For the text-containing cell, return its midpoint in [X, Y] coordinate format. 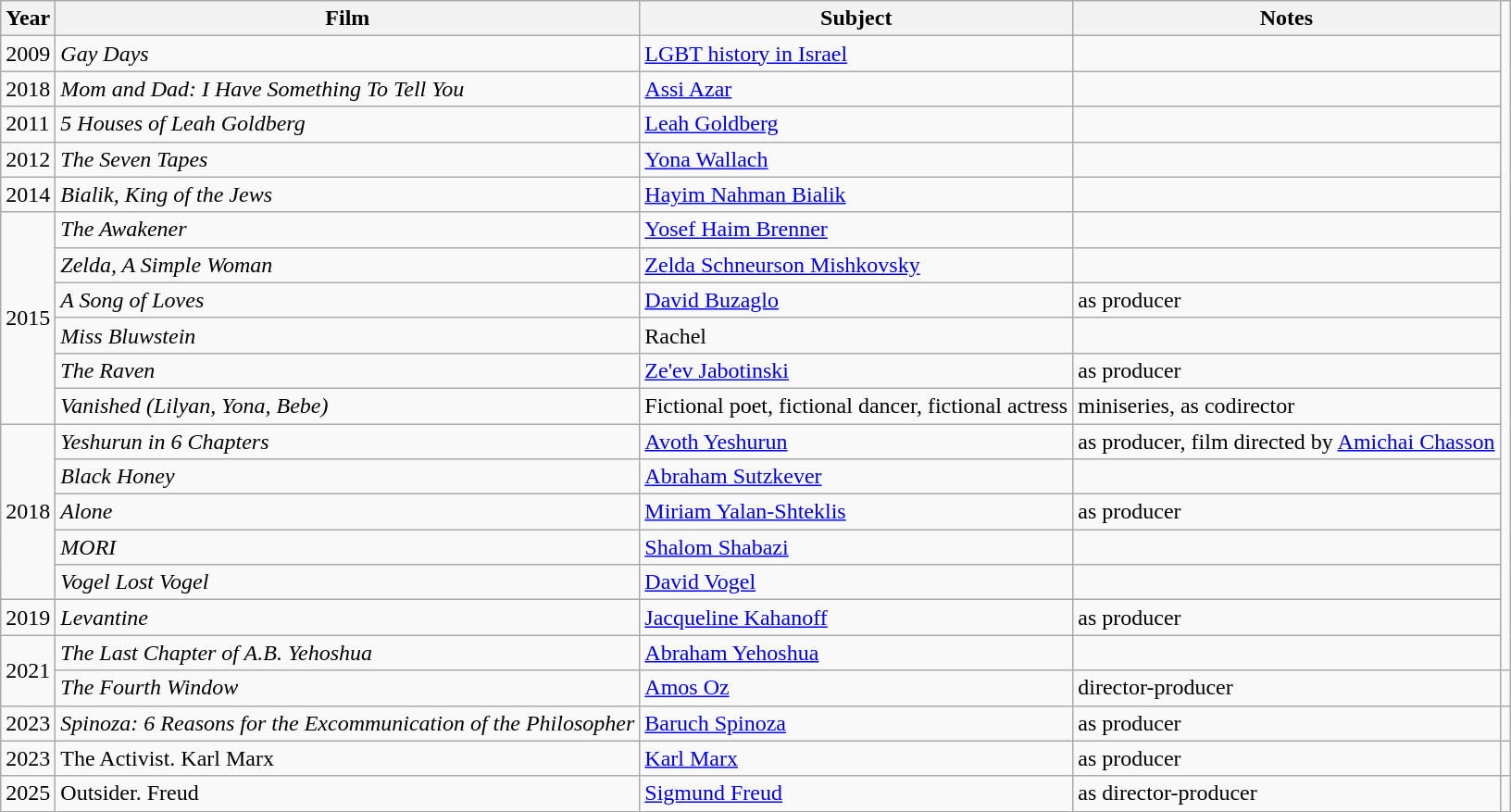
Bialik, King of the Jews [348, 194]
Vogel Lost Vogel [348, 582]
Yona Wallach [856, 159]
2025 [28, 793]
David Vogel [856, 582]
LGBT history in Israel [856, 54]
Abraham Sutzkever [856, 477]
MORI [348, 547]
Film [348, 19]
2021 [28, 670]
Fictional poet, fictional dancer, fictional actress [856, 406]
The Fourth Window [348, 688]
Spinoza: 6 Reasons for the Excommunication of the Philosopher [348, 723]
2011 [28, 124]
The Seven Tapes [348, 159]
Zelda, A Simple Woman [348, 265]
Notes [1287, 19]
as producer, film directed by Amichai Chasson [1287, 442]
Jacqueline Kahanoff [856, 618]
Ze'ev Jabotinski [856, 370]
Yosef Haim Brenner [856, 230]
Shalom Shabazi [856, 547]
The Last Chapter of A.B. Yehoshua [348, 653]
Alone [348, 512]
2019 [28, 618]
Gay Days [348, 54]
2014 [28, 194]
Zelda Schneurson Mishkovsky [856, 265]
Levantine [348, 618]
Baruch Spinoza [856, 723]
The Awakener [348, 230]
as director-producer [1287, 793]
Hayim Nahman Bialik [856, 194]
Outsider. Freud [348, 793]
Karl Marx [856, 758]
Rachel [856, 335]
director-producer [1287, 688]
Miriam Yalan-Shteklis [856, 512]
2012 [28, 159]
Leah Goldberg [856, 124]
The Activist. Karl Marx [348, 758]
Miss Bluwstein [348, 335]
Year [28, 19]
Black Honey [348, 477]
2009 [28, 54]
Vanished (Lilyan, Yona, Bebe) [348, 406]
Abraham Yehoshua [856, 653]
Avoth Yeshurun [856, 442]
miniseries, as codirector [1287, 406]
Amos Oz [856, 688]
A Song of Loves [348, 300]
The Raven [348, 370]
Mom and Dad: I Have Something To Tell You [348, 89]
2015 [28, 318]
5 Houses of Leah Goldberg [348, 124]
Sigmund Freud [856, 793]
Subject [856, 19]
David Buzaglo [856, 300]
Yeshurun in 6 Chapters [348, 442]
Assi Azar [856, 89]
